Locate the cell with the specified text and output its (X, Y) center coordinate. 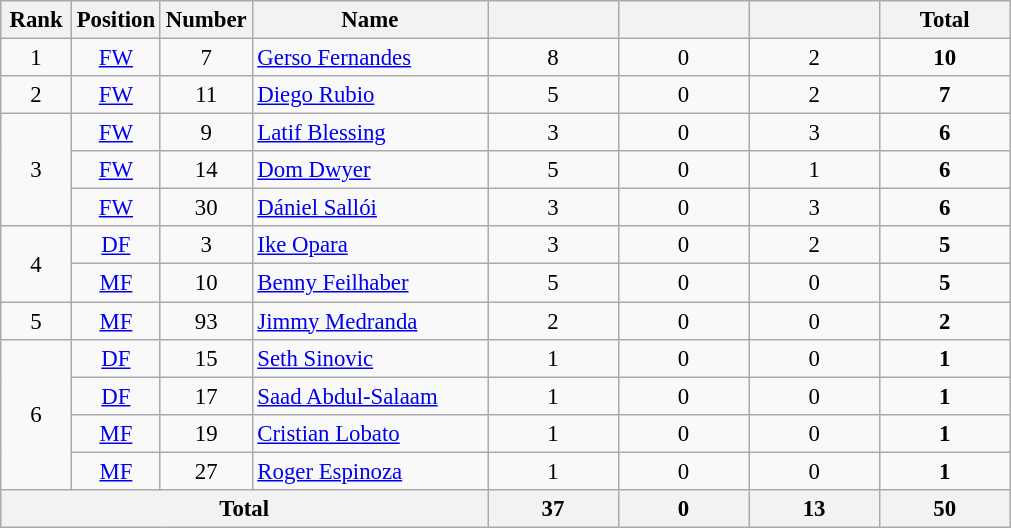
13 (814, 509)
Benny Feilhaber (370, 283)
Name (370, 20)
Roger Espinoza (370, 471)
Seth Sinovic (370, 358)
37 (554, 509)
4 (36, 264)
17 (206, 396)
19 (206, 433)
Diego Rubio (370, 95)
15 (206, 358)
27 (206, 471)
Latif Blessing (370, 133)
Dániel Sallói (370, 208)
9 (206, 133)
Jimmy Medranda (370, 321)
14 (206, 170)
Position (116, 20)
8 (554, 58)
Saad Abdul-Salaam (370, 396)
Gerso Fernandes (370, 58)
30 (206, 208)
Cristian Lobato (370, 433)
Dom Dwyer (370, 170)
Rank (36, 20)
50 (944, 509)
93 (206, 321)
Number (206, 20)
Ike Opara (370, 245)
11 (206, 95)
